Pinpoint the cell where the given text exists, returning its (x, y) midpoint coordinate. 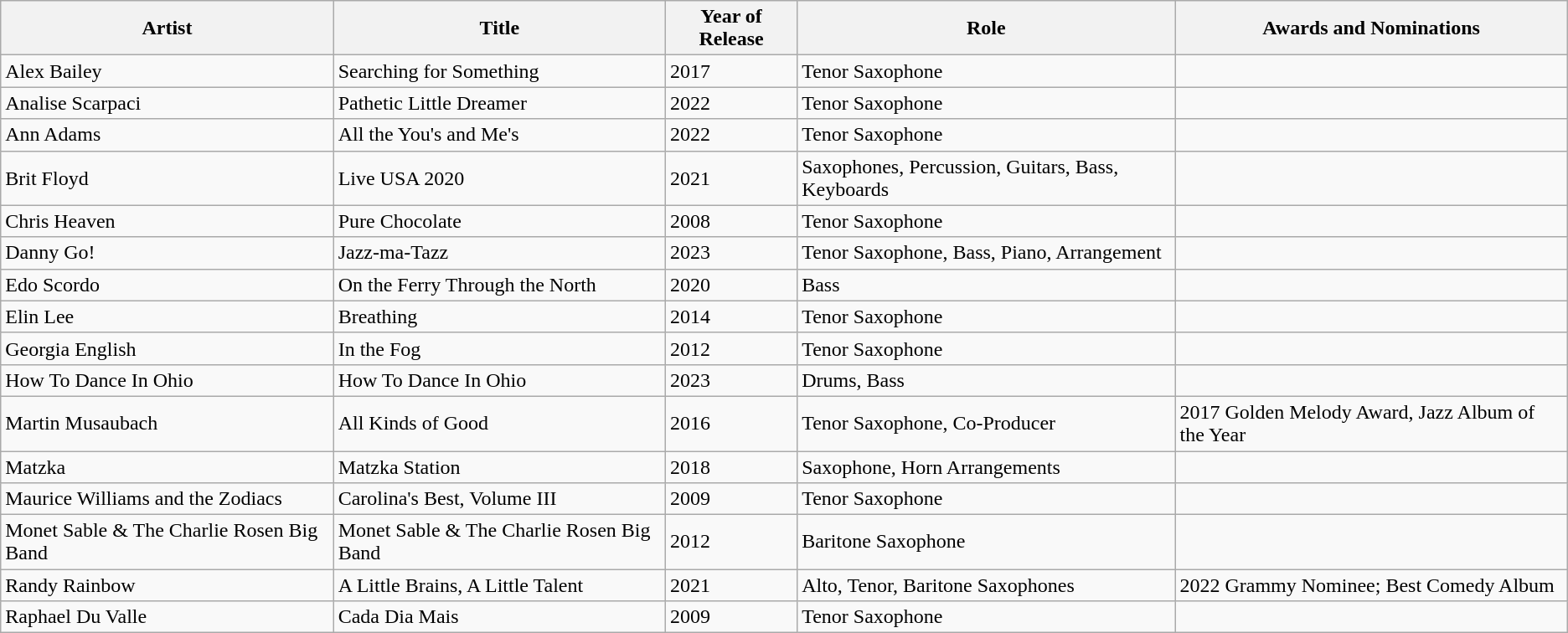
Tenor Saxophone, Bass, Piano, Arrangement (987, 253)
Maurice Williams and the Zodiacs (168, 499)
Carolina's Best, Volume III (499, 499)
Jazz-ma-Tazz (499, 253)
Searching for Something (499, 71)
Cada Dia Mais (499, 617)
A Little Brains, A Little Talent (499, 585)
All Kinds of Good (499, 424)
Year of Release (732, 28)
Pure Chocolate (499, 221)
Alex Bailey (168, 71)
Martin Musaubach (168, 424)
Baritone Saxophone (987, 543)
Bass (987, 285)
Matzka Station (499, 466)
Matzka (168, 466)
Danny Go! (168, 253)
Pathetic Little Dreamer (499, 103)
Elin Lee (168, 316)
Brit Floyd (168, 178)
Georgia English (168, 348)
2018 (732, 466)
Awards and Nominations (1371, 28)
2020 (732, 285)
Analise Scarpaci (168, 103)
Raphael Du Valle (168, 617)
2008 (732, 221)
2022 Grammy Nominee; Best Comedy Album (1371, 585)
2014 (732, 316)
Alto, Tenor, Baritone Saxophones (987, 585)
Tenor Saxophone, Co-Producer (987, 424)
Edo Scordo (168, 285)
Live USA 2020 (499, 178)
Randy Rainbow (168, 585)
Title (499, 28)
2016 (732, 424)
Saxophone, Horn Arrangements (987, 466)
2017 Golden Melody Award, Jazz Album of the Year (1371, 424)
Drums, Bass (987, 380)
Breathing (499, 316)
Role (987, 28)
2017 (732, 71)
Ann Adams (168, 135)
Chris Heaven (168, 221)
In the Fog (499, 348)
All the You's and Me's (499, 135)
On the Ferry Through the North (499, 285)
Saxophones, Percussion, Guitars, Bass, Keyboards (987, 178)
Artist (168, 28)
